Determine the (X, Y) coordinate at the center of the cell enclosing the given text.  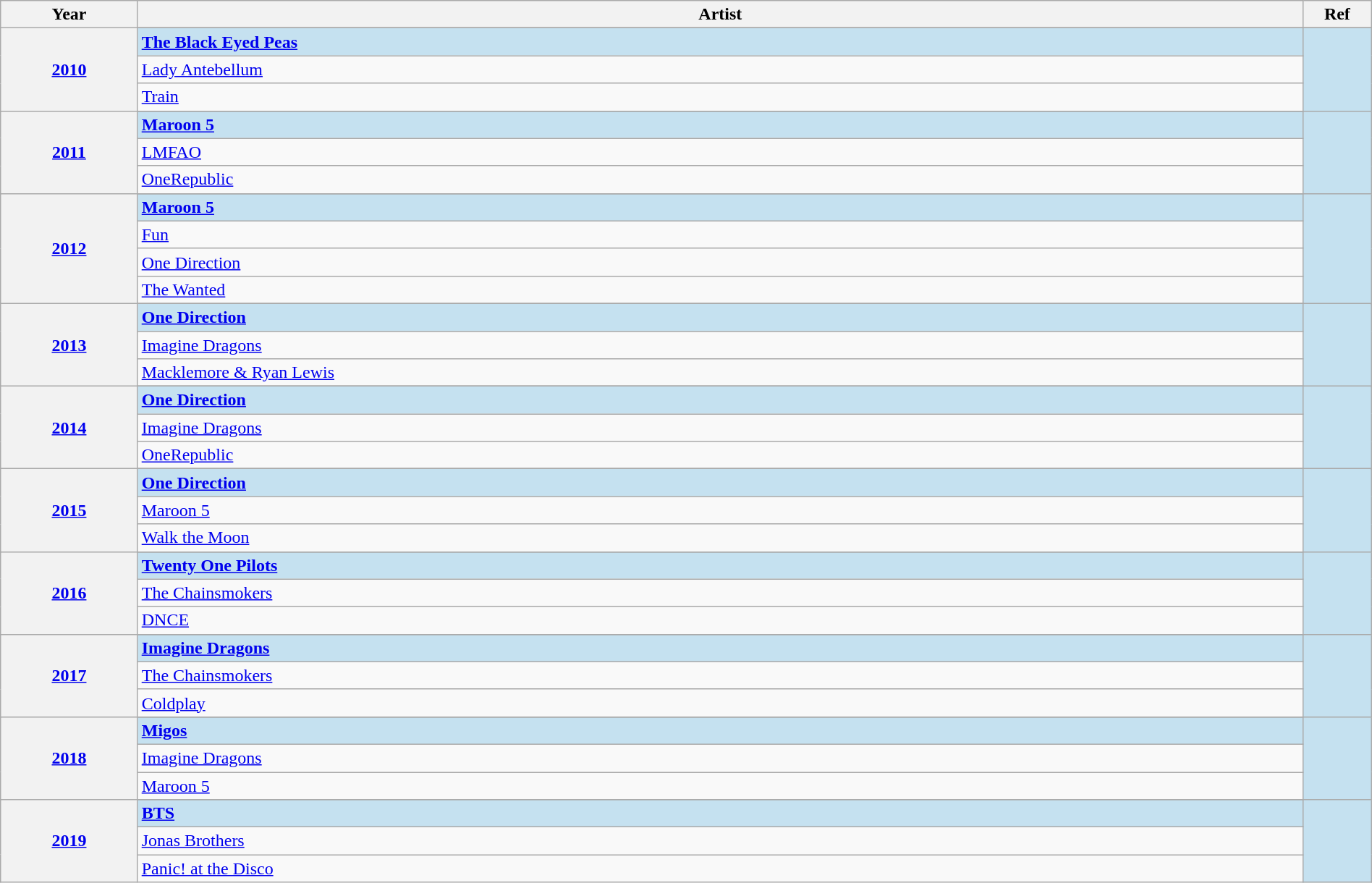
Coldplay (720, 703)
2010 (69, 69)
Lady Antebellum (720, 69)
Walk the Moon (720, 538)
Train (720, 97)
The Wanted (720, 290)
2012 (69, 248)
DNCE (720, 620)
Jonas Brothers (720, 841)
2016 (69, 593)
Artist (720, 14)
Migos (720, 730)
Macklemore & Ryan Lewis (720, 373)
2018 (69, 758)
Fun (720, 235)
The Black Eyed Peas (720, 42)
Twenty One Pilots (720, 565)
Panic! at the Disco (720, 869)
2017 (69, 675)
Ref (1337, 14)
Year (69, 14)
LMFAO (720, 152)
2014 (69, 428)
2015 (69, 510)
2019 (69, 841)
2013 (69, 345)
2011 (69, 152)
BTS (720, 814)
